Locate the cell with the specified text and output its [x, y] center coordinate. 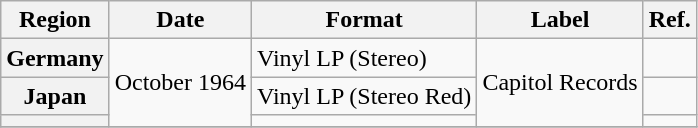
Date [180, 20]
Format [364, 20]
Label [560, 20]
Region [55, 20]
Japan [55, 96]
Germany [55, 58]
Vinyl LP (Stereo) [364, 58]
Vinyl LP (Stereo Red) [364, 96]
October 1964 [180, 82]
Ref. [670, 20]
Capitol Records [560, 82]
